Find where the given text appears and provide that cell's center as (x, y) coordinate. 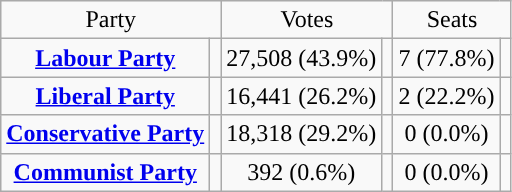
27,508 (43.9%) (302, 58)
392 (0.6%) (302, 172)
Liberal Party (106, 96)
2 (22.2%) (446, 96)
Labour Party (106, 58)
7 (77.8%) (446, 58)
Communist Party (106, 172)
Party (111, 20)
16,441 (26.2%) (302, 96)
Votes (307, 20)
Seats (452, 20)
18,318 (29.2%) (302, 134)
Conservative Party (106, 134)
